Search for the cell housing the specified text and yield its (X, Y) center coordinate. 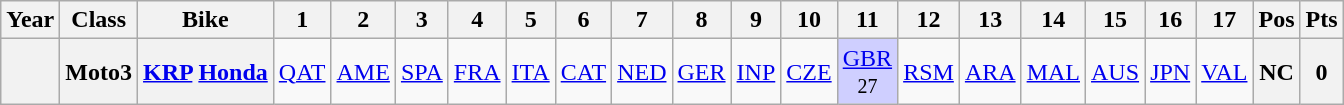
12 (929, 20)
0 (1322, 72)
1 (302, 20)
RSM (929, 72)
NC (1276, 72)
Pts (1322, 20)
2 (363, 20)
CZE (809, 72)
GBR27 (867, 72)
4 (477, 20)
AUS (1116, 72)
FRA (477, 72)
CAT (583, 72)
Bike (206, 20)
11 (867, 20)
17 (1224, 20)
AME (363, 72)
KRP Honda (206, 72)
6 (583, 20)
MAL (1053, 72)
Moto3 (99, 72)
JPN (1170, 72)
Pos (1276, 20)
GER (702, 72)
ITA (530, 72)
Class (99, 20)
3 (422, 20)
10 (809, 20)
13 (990, 20)
Year (30, 20)
15 (1116, 20)
14 (1053, 20)
INP (756, 72)
8 (702, 20)
VAL (1224, 72)
NED (642, 72)
ARA (990, 72)
5 (530, 20)
7 (642, 20)
9 (756, 20)
QAT (302, 72)
16 (1170, 20)
SPA (422, 72)
